Capture the cell that displays the provided text and extract its (x, y) central coordinate. 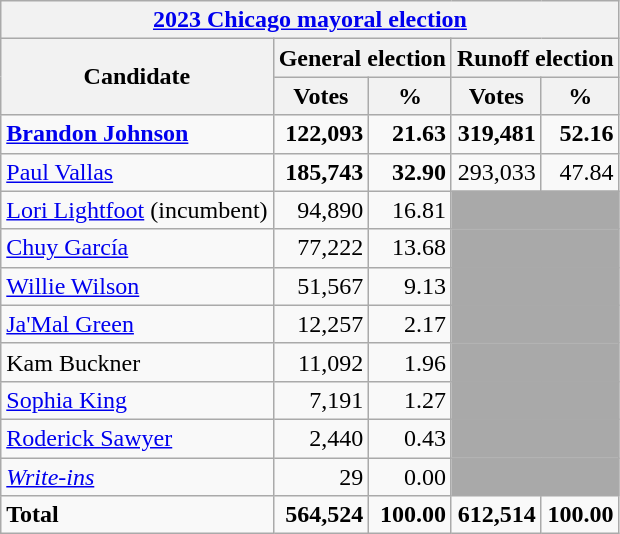
General election (362, 58)
2,440 (321, 438)
11,092 (321, 362)
Total (137, 515)
21.63 (410, 134)
Roderick Sawyer (137, 438)
16.81 (410, 210)
52.16 (580, 134)
94,890 (321, 210)
Ja'Mal Green (137, 324)
Kam Buckner (137, 362)
13.68 (410, 248)
0.43 (410, 438)
Candidate (137, 77)
Runoff election (535, 58)
32.90 (410, 172)
Chuy García (137, 248)
Write-ins (137, 477)
122,093 (321, 134)
7,191 (321, 400)
2023 Chicago mayoral election (310, 20)
9.13 (410, 286)
1.96 (410, 362)
1.27 (410, 400)
0.00 (410, 477)
319,481 (496, 134)
Willie Wilson (137, 286)
Brandon Johnson (137, 134)
Lori Lightfoot (incumbent) (137, 210)
77,222 (321, 248)
Paul Vallas (137, 172)
29 (321, 477)
612,514 (496, 515)
47.84 (580, 172)
51,567 (321, 286)
564,524 (321, 515)
Sophia King (137, 400)
185,743 (321, 172)
293,033 (496, 172)
12,257 (321, 324)
2.17 (410, 324)
